Capture the cell that displays the provided text and extract its [X, Y] central coordinate. 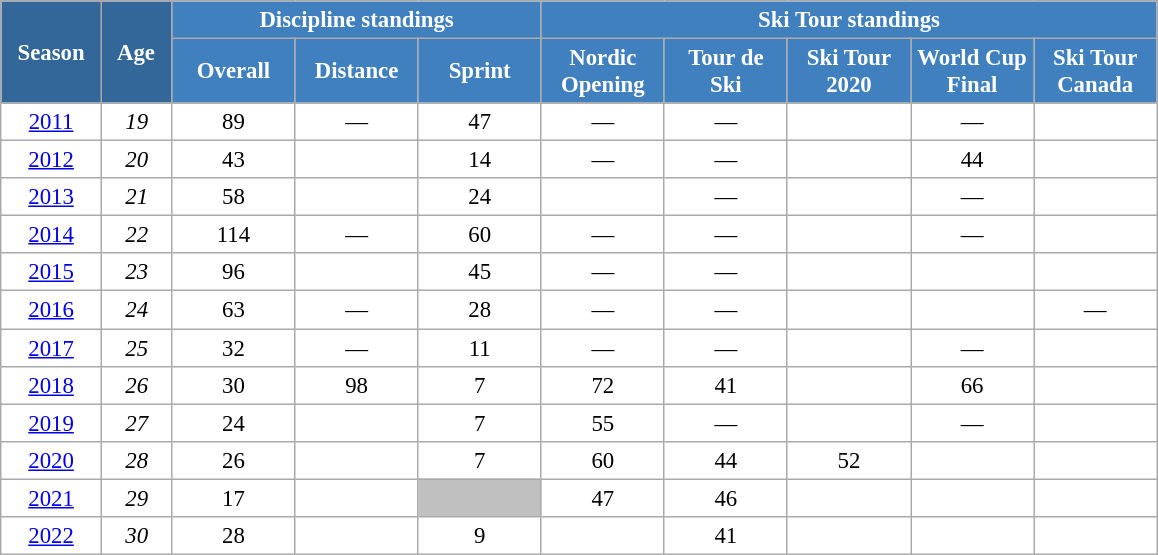
Distance [356, 72]
Overall [234, 72]
27 [136, 423]
89 [234, 122]
19 [136, 122]
66 [972, 385]
2015 [52, 273]
46 [726, 498]
114 [234, 235]
43 [234, 160]
Sprint [480, 72]
58 [234, 197]
63 [234, 310]
Ski TourCanada [1096, 72]
2012 [52, 160]
2013 [52, 197]
NordicOpening [602, 72]
98 [356, 385]
20 [136, 160]
Discipline standings [356, 20]
2016 [52, 310]
Age [136, 52]
17 [234, 498]
2011 [52, 122]
72 [602, 385]
2017 [52, 348]
2021 [52, 498]
21 [136, 197]
Ski Tour standings [848, 20]
Season [52, 52]
55 [602, 423]
World CupFinal [972, 72]
Tour deSki [726, 72]
23 [136, 273]
96 [234, 273]
22 [136, 235]
2022 [52, 536]
2020 [52, 460]
2014 [52, 235]
2018 [52, 385]
9 [480, 536]
14 [480, 160]
45 [480, 273]
11 [480, 348]
25 [136, 348]
32 [234, 348]
Ski Tour2020 [848, 72]
52 [848, 460]
2019 [52, 423]
29 [136, 498]
